Determine the (x, y) coordinate at the center of the cell enclosing the given text.  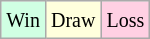
Loss (126, 20)
Win (24, 20)
Draw (72, 20)
